Scan for the cell matching the given text and deliver its [x, y] coordinate at center. 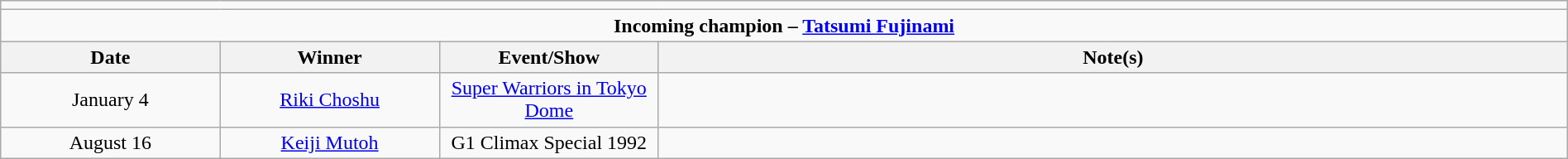
Riki Choshu [329, 99]
Event/Show [549, 57]
Keiji Mutoh [329, 142]
Date [111, 57]
Super Warriors in Tokyo Dome [549, 99]
Note(s) [1113, 57]
Winner [329, 57]
G1 Climax Special 1992 [549, 142]
August 16 [111, 142]
Incoming champion – Tatsumi Fujinami [784, 26]
January 4 [111, 99]
